Return the [X, Y] coordinate for the center point of the cell that contains the specified text.  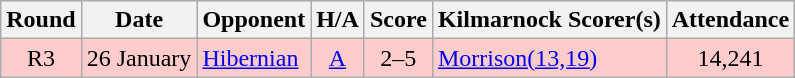
Hibernian [254, 58]
Score [398, 20]
Date [139, 20]
26 January [139, 58]
Opponent [254, 20]
Morrison(13,19) [549, 58]
A [338, 58]
R3 [41, 58]
Round [41, 20]
14,241 [730, 58]
2–5 [398, 58]
Kilmarnock Scorer(s) [549, 20]
H/A [338, 20]
Attendance [730, 20]
